Return [x, y] of the center of cell containing provided text 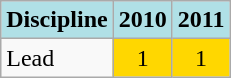
Lead [57, 58]
Discipline [57, 20]
2010 [142, 20]
2011 [201, 20]
